Search for the cell housing the specified text and yield its (x, y) center coordinate. 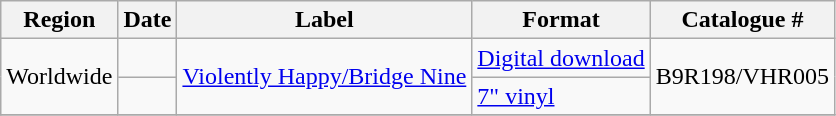
Region (60, 20)
Format (561, 20)
Catalogue # (742, 20)
Label (324, 20)
7" vinyl (561, 96)
Violently Happy/Bridge Nine (324, 77)
Date (148, 20)
B9R198/VHR005 (742, 77)
Worldwide (60, 77)
Digital download (561, 58)
